Detect which cell encompasses the target text, then output its [x, y] center coordinate. 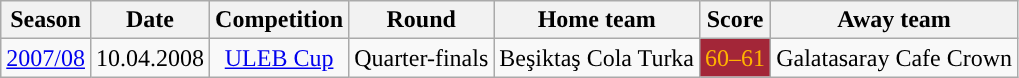
Galatasaray Cafe Crown [894, 58]
Beşiktaş Cola Turka [597, 58]
Competition [280, 20]
Score [736, 20]
60–61 [736, 58]
Season [46, 20]
10.04.2008 [150, 58]
Away team [894, 20]
2007/08 [46, 58]
Home team [597, 20]
Date [150, 20]
ULEB Cup [280, 58]
Round [422, 20]
Quarter-finals [422, 58]
